From the cell containing the given text, extract its center point as [X, Y] coordinate. 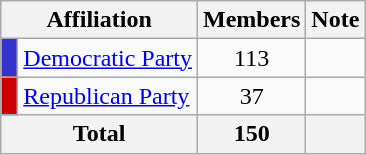
37 [251, 96]
Affiliation [100, 20]
113 [251, 58]
Democratic Party [108, 58]
Note [336, 20]
Total [100, 134]
Republican Party [108, 96]
150 [251, 134]
Members [251, 20]
